From the cell containing the given text, extract its center point as [x, y] coordinate. 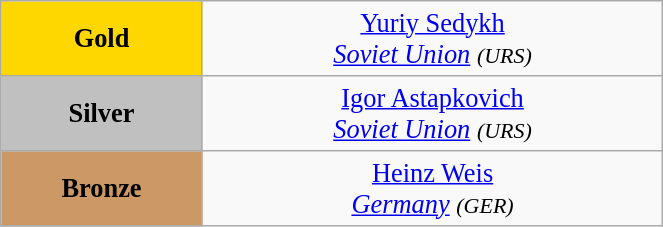
Yuriy SedykhSoviet Union (URS) [432, 38]
Silver [102, 112]
Gold [102, 38]
Igor AstapkovichSoviet Union (URS) [432, 112]
Bronze [102, 188]
Heinz WeisGermany (GER) [432, 188]
